Extract the [X, Y] coordinate from the center of the cell holding the provided text.  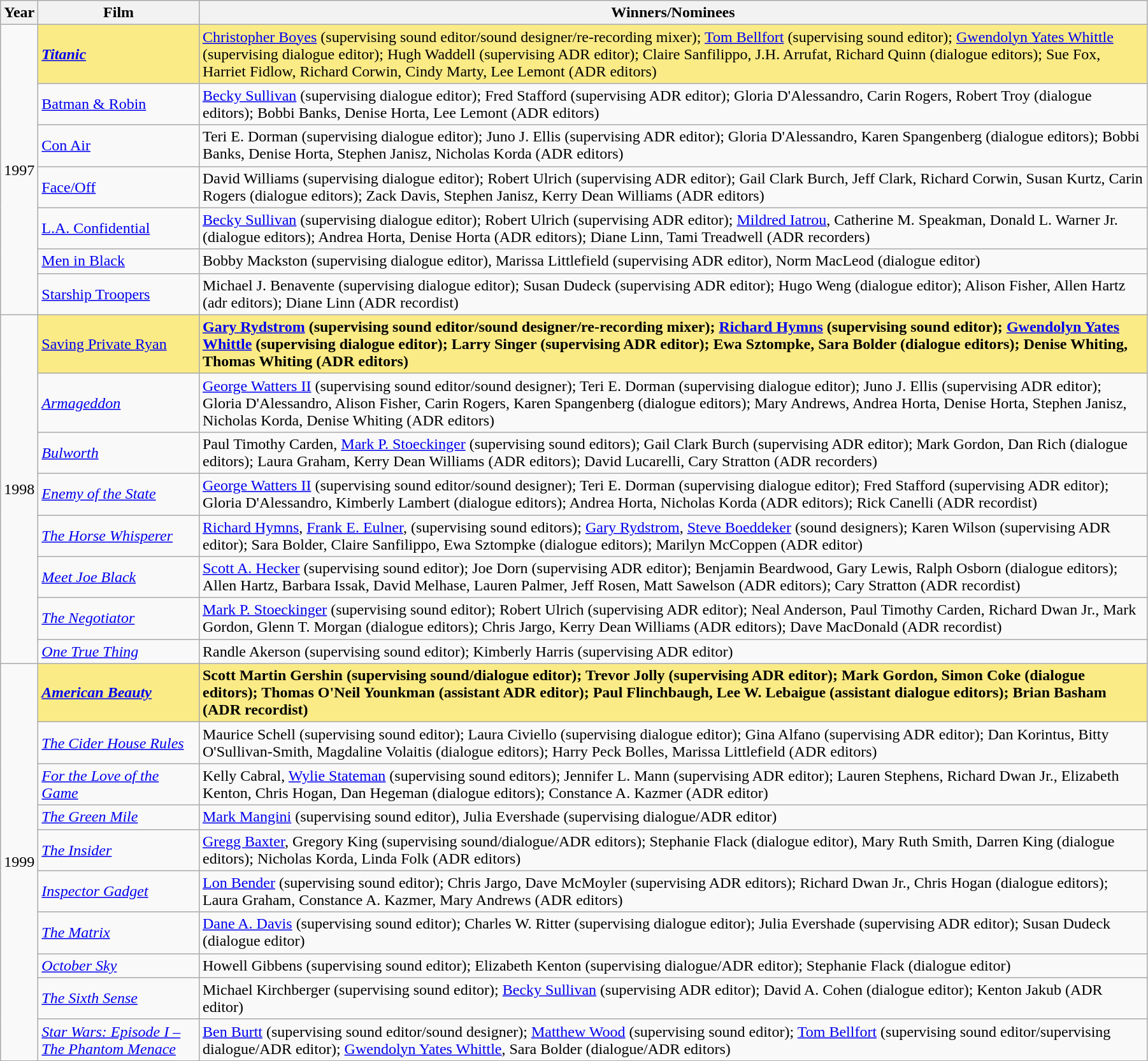
Con Air [118, 145]
Randle Akerson (supervising sound editor); Kimberly Harris (supervising ADR editor) [673, 652]
Michael Kirchberger (supervising sound editor); Becky Sullivan (supervising ADR editor); David A. Cohen (dialogue editor); Kenton Jakub (ADR editor) [673, 999]
Star Wars: Episode I – The Phantom Menace [118, 1039]
For the Love of the Game [118, 785]
Titanic [118, 54]
Batman & Robin [118, 104]
Men in Black [118, 261]
The Cider House Rules [118, 743]
Face/Off [118, 187]
The Horse Whisperer [118, 535]
Winners/Nominees [673, 13]
L.A. Confidential [118, 228]
Bulworth [118, 452]
American Beauty [118, 693]
Film [118, 13]
Year [19, 13]
Enemy of the State [118, 494]
Saving Private Ryan [118, 344]
Howell Gibbens (supervising sound editor); Elizabeth Kenton (supervising dialogue/ADR editor); Stephanie Flack (dialogue editor) [673, 965]
The Matrix [118, 932]
The Negotiator [118, 619]
1997 [19, 169]
October Sky [118, 965]
Mark Mangini (supervising sound editor), Julia Evershade (supervising dialogue/ADR editor) [673, 817]
1999 [19, 862]
One True Thing [118, 652]
Meet Joe Black [118, 577]
1998 [19, 489]
Starship Troopers [118, 294]
The Insider [118, 850]
Armageddon [118, 402]
The Sixth Sense [118, 999]
Inspector Gadget [118, 892]
Bobby Mackston (supervising dialogue editor), Marissa Littlefield (supervising ADR editor), Norm MacLeod (dialogue editor) [673, 261]
The Green Mile [118, 817]
